Pinpoint the cell where the given text exists, returning its [x, y] midpoint coordinate. 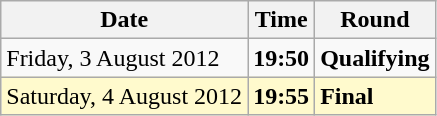
Time [282, 20]
19:50 [282, 58]
Saturday, 4 August 2012 [124, 96]
Round [375, 20]
Date [124, 20]
Final [375, 96]
Friday, 3 August 2012 [124, 58]
19:55 [282, 96]
Qualifying [375, 58]
